Determine the (X, Y) coordinate at the center of the cell enclosing the given text.  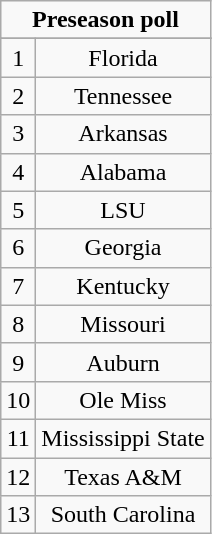
Mississippi State (123, 438)
2 (18, 96)
10 (18, 400)
Alabama (123, 172)
12 (18, 477)
3 (18, 134)
Preseason poll (106, 20)
Texas A&M (123, 477)
Florida (123, 58)
8 (18, 324)
Kentucky (123, 286)
5 (18, 210)
9 (18, 362)
1 (18, 58)
Ole Miss (123, 400)
LSU (123, 210)
6 (18, 248)
Arkansas (123, 134)
7 (18, 286)
11 (18, 438)
Georgia (123, 248)
4 (18, 172)
Missouri (123, 324)
13 (18, 515)
Auburn (123, 362)
South Carolina (123, 515)
Tennessee (123, 96)
